Return the (X, Y) coordinate for the center point of the cell that contains the specified text.  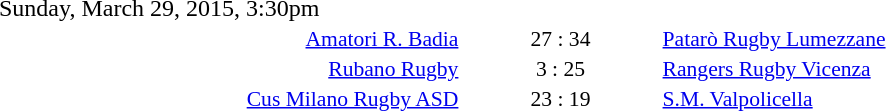
3 : 25 (560, 68)
27 : 34 (560, 38)
